Find where the given text appears and provide that cell's center as [x, y] coordinate. 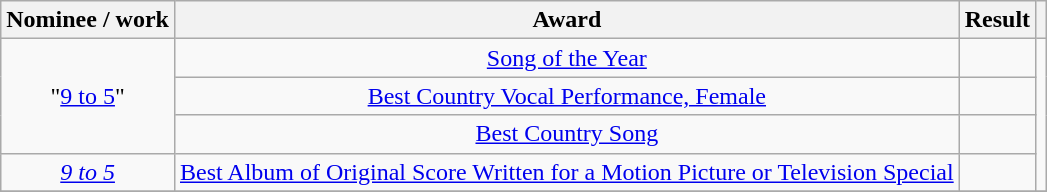
Best Country Song [566, 134]
Best Country Vocal Performance, Female [566, 96]
"9 to 5" [88, 96]
9 to 5 [88, 172]
Result [997, 20]
Award [566, 20]
Best Album of Original Score Written for a Motion Picture or Television Special [566, 172]
Song of the Year [566, 58]
Nominee / work [88, 20]
